Return (x, y) of the center of cell containing provided text 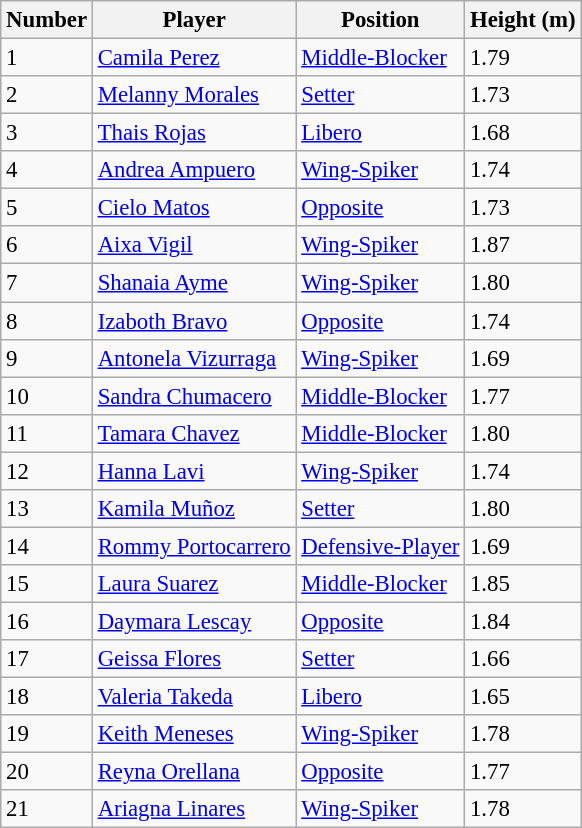
8 (47, 321)
7 (47, 283)
17 (47, 659)
1.85 (523, 584)
9 (47, 358)
Player (194, 20)
Izaboth Bravo (194, 321)
20 (47, 772)
1.79 (523, 58)
Camila Perez (194, 58)
Daymara Lescay (194, 621)
Shanaia Ayme (194, 283)
14 (47, 546)
11 (47, 433)
Position (380, 20)
13 (47, 509)
6 (47, 245)
Valeria Takeda (194, 697)
Rommy Portocarrero (194, 546)
Kamila Muñoz (194, 509)
Laura Suarez (194, 584)
Andrea Ampuero (194, 170)
Geissa Flores (194, 659)
15 (47, 584)
1 (47, 58)
Number (47, 20)
12 (47, 471)
1.84 (523, 621)
18 (47, 697)
3 (47, 133)
Hanna Lavi (194, 471)
Defensive-Player (380, 546)
1.66 (523, 659)
1.65 (523, 697)
Height (m) (523, 20)
Aixa Vigil (194, 245)
Melanny Morales (194, 95)
5 (47, 208)
Sandra Chumacero (194, 396)
1.87 (523, 245)
Reyna Orellana (194, 772)
21 (47, 809)
4 (47, 170)
Ariagna Linares (194, 809)
19 (47, 734)
16 (47, 621)
Keith Meneses (194, 734)
2 (47, 95)
10 (47, 396)
Antonela Vizurraga (194, 358)
Tamara Chavez (194, 433)
1.68 (523, 133)
Cielo Matos (194, 208)
Thais Rojas (194, 133)
